From the cell containing the given text, extract its center point as (x, y) coordinate. 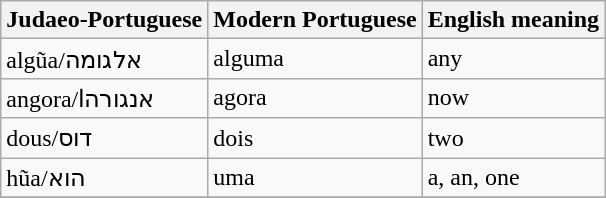
dois (315, 138)
hũa/הוא (104, 178)
angora/אנגורהا (104, 98)
uma (315, 178)
two (513, 138)
dous/דוס (104, 138)
any (513, 59)
now (513, 98)
a, an, one (513, 178)
alguma (315, 59)
Modern Portuguese (315, 20)
Judaeo-Portuguese (104, 20)
algũa/אלגומה (104, 59)
English meaning (513, 20)
agora (315, 98)
